Return the [X, Y] coordinate for the center point of the cell that contains the specified text.  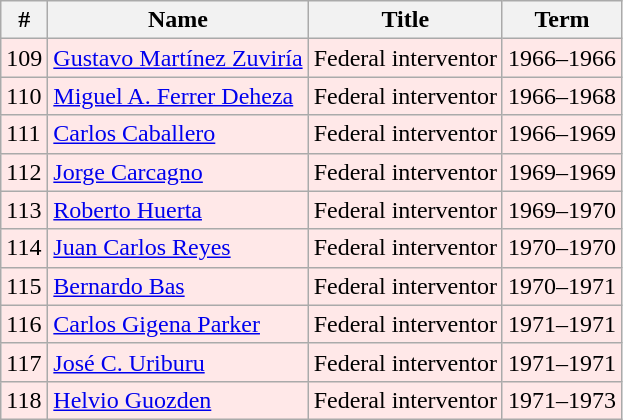
Juan Carlos Reyes [178, 248]
Carlos Caballero [178, 134]
Term [562, 20]
1966–1966 [562, 58]
Jorge Carcagno [178, 172]
114 [24, 248]
110 [24, 96]
# [24, 20]
Roberto Huerta [178, 210]
1969–1969 [562, 172]
1966–1969 [562, 134]
116 [24, 324]
117 [24, 362]
1969–1970 [562, 210]
Miguel A. Ferrer Deheza [178, 96]
109 [24, 58]
Title [405, 20]
111 [24, 134]
José C. Uriburu [178, 362]
113 [24, 210]
118 [24, 400]
Helvio Guozden [178, 400]
1966–1968 [562, 96]
1971–1973 [562, 400]
112 [24, 172]
Gustavo Martínez Zuviría [178, 58]
Carlos Gigena Parker [178, 324]
115 [24, 286]
Name [178, 20]
Bernardo Bas [178, 286]
1970–1971 [562, 286]
1970–1970 [562, 248]
